Locate the cell with the specified text and output its [x, y] center coordinate. 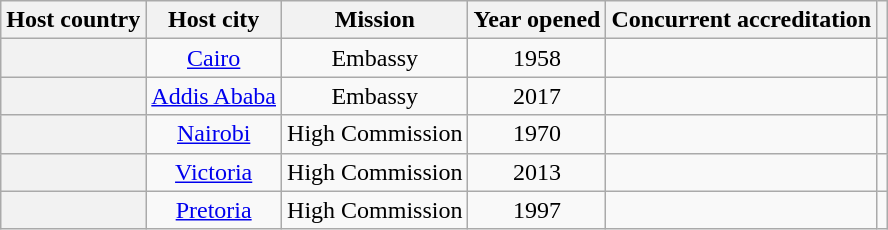
Concurrent accreditation [742, 20]
Year opened [537, 20]
2017 [537, 96]
1958 [537, 58]
Host city [214, 20]
1970 [537, 134]
Nairobi [214, 134]
2013 [537, 172]
1997 [537, 210]
Host country [74, 20]
Mission [375, 20]
Addis Ababa [214, 96]
Cairo [214, 58]
Pretoria [214, 210]
Victoria [214, 172]
